Extract the [X, Y] coordinate from the center of the cell holding the provided text.  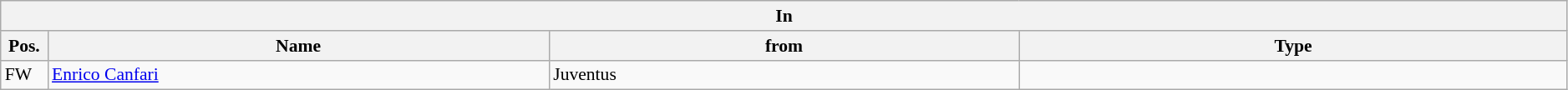
In [784, 16]
Type [1293, 46]
Juventus [784, 75]
Name [298, 46]
from [784, 46]
Enrico Canfari [298, 75]
Pos. [24, 46]
FW [24, 75]
